Search for the cell housing the specified text and yield its [X, Y] center coordinate. 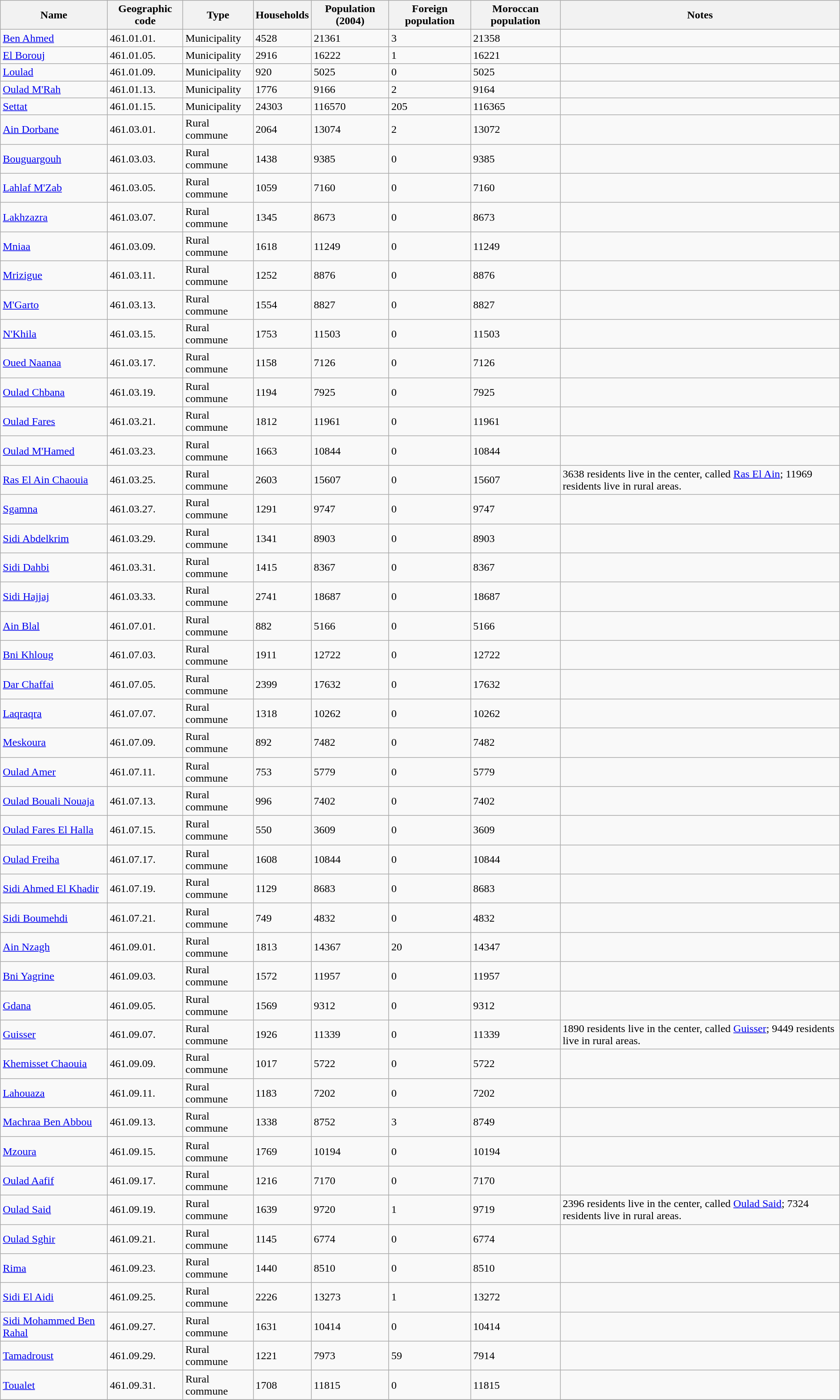
9166 [350, 89]
Ain Blal [54, 626]
13273 [350, 1298]
461.09.09. [145, 1063]
4528 [282, 38]
Oulad Chbana [54, 392]
1145 [282, 1238]
461.01.15. [145, 106]
20 [430, 947]
753 [282, 772]
461.07.05. [145, 684]
1812 [282, 422]
461.03.23. [145, 451]
461.01.09. [145, 72]
13074 [350, 129]
Sidi Dahbi [54, 567]
Oulad Fares El Halla [54, 830]
1911 [282, 655]
2916 [282, 55]
1708 [282, 1385]
2399 [282, 684]
Ain Nzagh [54, 947]
1345 [282, 217]
1572 [282, 976]
14367 [350, 947]
Oulad Bouali Nouaja [54, 801]
1663 [282, 451]
461.01.05. [145, 55]
461.09.31. [145, 1385]
1618 [282, 246]
461.03.11. [145, 276]
1291 [282, 509]
1158 [282, 363]
461.09.29. [145, 1356]
Sidi El Aidi [54, 1298]
461.09.05. [145, 1005]
Oulad Fares [54, 422]
Bni Yagrine [54, 976]
Tamadroust [54, 1356]
9164 [516, 89]
461.03.21. [145, 422]
14347 [516, 947]
Oued Naanaa [54, 363]
116365 [516, 106]
Ben Ahmed [54, 38]
2741 [282, 597]
Sidi Mohammed Ben Rahal [54, 1326]
461.01.01. [145, 38]
Mzoura [54, 1151]
1769 [282, 1151]
7914 [516, 1356]
461.07.01. [145, 626]
461.09.13. [145, 1122]
Oulad Aafif [54, 1180]
Laqraqra [54, 713]
461.09.07. [145, 1035]
461.03.01. [145, 129]
M'Garto [54, 304]
1813 [282, 947]
24303 [282, 106]
Guisser [54, 1035]
1059 [282, 188]
Khemisset Chaouia [54, 1063]
21361 [350, 38]
8752 [350, 1122]
Gdana [54, 1005]
Population (2004) [350, 15]
996 [282, 801]
550 [282, 830]
N'Khila [54, 334]
1569 [282, 1005]
205 [430, 106]
59 [430, 1356]
461.09.19. [145, 1210]
461.07.11. [145, 772]
Moroccan population [516, 15]
1221 [282, 1356]
Oulad Sghir [54, 1238]
Sidi Boumehdi [54, 918]
Loulad [54, 72]
461.09.17. [145, 1180]
461.03.05. [145, 188]
Lahlaf M'Zab [54, 188]
Oulad Freiha [54, 860]
461.03.15. [145, 334]
Lakhzazra [54, 217]
9719 [516, 1210]
13072 [516, 129]
Ras El Ain Chaouia [54, 480]
Foreign population [430, 15]
Oulad Said [54, 1210]
1338 [282, 1122]
461.03.27. [145, 509]
461.01.13. [145, 89]
461.07.21. [145, 918]
461.09.11. [145, 1093]
Oulad M'Rah [54, 89]
461.03.25. [145, 480]
461.03.31. [145, 567]
116570 [350, 106]
16221 [516, 55]
461.07.15. [145, 830]
Rima [54, 1268]
Oulad Amer [54, 772]
1890 residents live in the center, called Guisser; 9449 residents live in rural areas. [700, 1035]
1608 [282, 860]
El Borouj [54, 55]
749 [282, 918]
461.03.09. [145, 246]
1183 [282, 1093]
1216 [282, 1180]
461.03.07. [145, 217]
1753 [282, 334]
1631 [282, 1326]
461.07.07. [145, 713]
9720 [350, 1210]
461.09.15. [145, 1151]
1639 [282, 1210]
Sidi Hajjaj [54, 597]
1926 [282, 1035]
Type [218, 15]
2064 [282, 129]
Meskoura [54, 742]
461.03.33. [145, 597]
461.09.21. [145, 1238]
8749 [516, 1122]
Sidi Abdelkrim [54, 538]
461.07.19. [145, 888]
461.07.17. [145, 860]
1017 [282, 1063]
892 [282, 742]
Lahouaza [54, 1093]
461.03.03. [145, 159]
2396 residents live in the center, called Oulad Said; 7324 residents live in rural areas. [700, 1210]
Sidi Ahmed El Khadir [54, 888]
1318 [282, 713]
1129 [282, 888]
16222 [350, 55]
461.09.03. [145, 976]
1341 [282, 538]
461.09.01. [145, 947]
882 [282, 626]
Oulad M'Hamed [54, 451]
461.09.23. [145, 1268]
Machraa Ben Abbou [54, 1122]
Bouguargouh [54, 159]
Notes [700, 15]
13272 [516, 1298]
1776 [282, 89]
1438 [282, 159]
461.03.19. [145, 392]
21358 [516, 38]
Sgamna [54, 509]
1440 [282, 1268]
2603 [282, 480]
Settat [54, 106]
1415 [282, 567]
920 [282, 72]
461.07.13. [145, 801]
Households [282, 15]
461.09.25. [145, 1298]
Bni Khloug [54, 655]
461.03.29. [145, 538]
7973 [350, 1356]
3638 residents live in the center, called Ras El Ain; 11969 residents live in rural areas. [700, 480]
1252 [282, 276]
461.03.13. [145, 304]
Geographic code [145, 15]
2226 [282, 1298]
Mrizigue [54, 276]
1554 [282, 304]
461.03.17. [145, 363]
Toualet [54, 1385]
Ain Dorbane [54, 129]
Dar Chaffai [54, 684]
461.09.27. [145, 1326]
Name [54, 15]
461.07.09. [145, 742]
461.07.03. [145, 655]
1194 [282, 392]
Mniaa [54, 246]
